Output the [x, y] coordinate of the center of the cell containing the given text.  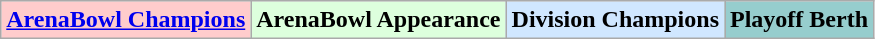
Playoff Berth [798, 20]
ArenaBowl Appearance [378, 20]
ArenaBowl Champions [126, 20]
Division Champions [615, 20]
